Find where the given text appears and provide that cell's center as [x, y] coordinate. 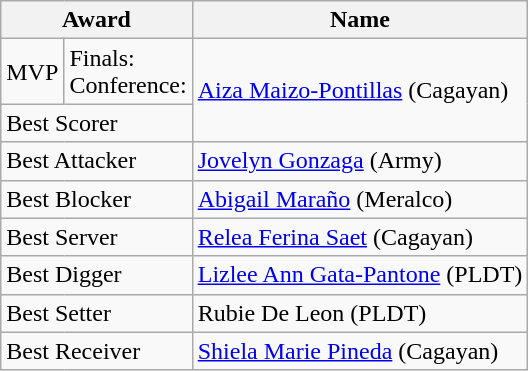
Best Digger [96, 275]
Award [96, 20]
Aiza Maizo-Pontillas (Cagayan) [360, 90]
Best Scorer [96, 123]
Relea Ferina Saet (Cagayan) [360, 237]
Best Attacker [96, 161]
Rubie De Leon (PLDT) [360, 313]
Best Server [96, 237]
Best Setter [96, 313]
Best Receiver [96, 351]
Abigail Maraño (Meralco) [360, 199]
MVP [32, 72]
Lizlee Ann Gata-Pantone (PLDT) [360, 275]
Jovelyn Gonzaga (Army) [360, 161]
Name [360, 20]
Best Blocker [96, 199]
Shiela Marie Pineda (Cagayan) [360, 351]
Finals:Conference: [128, 72]
